Scan for the cell matching the given text and deliver its [x, y] coordinate at center. 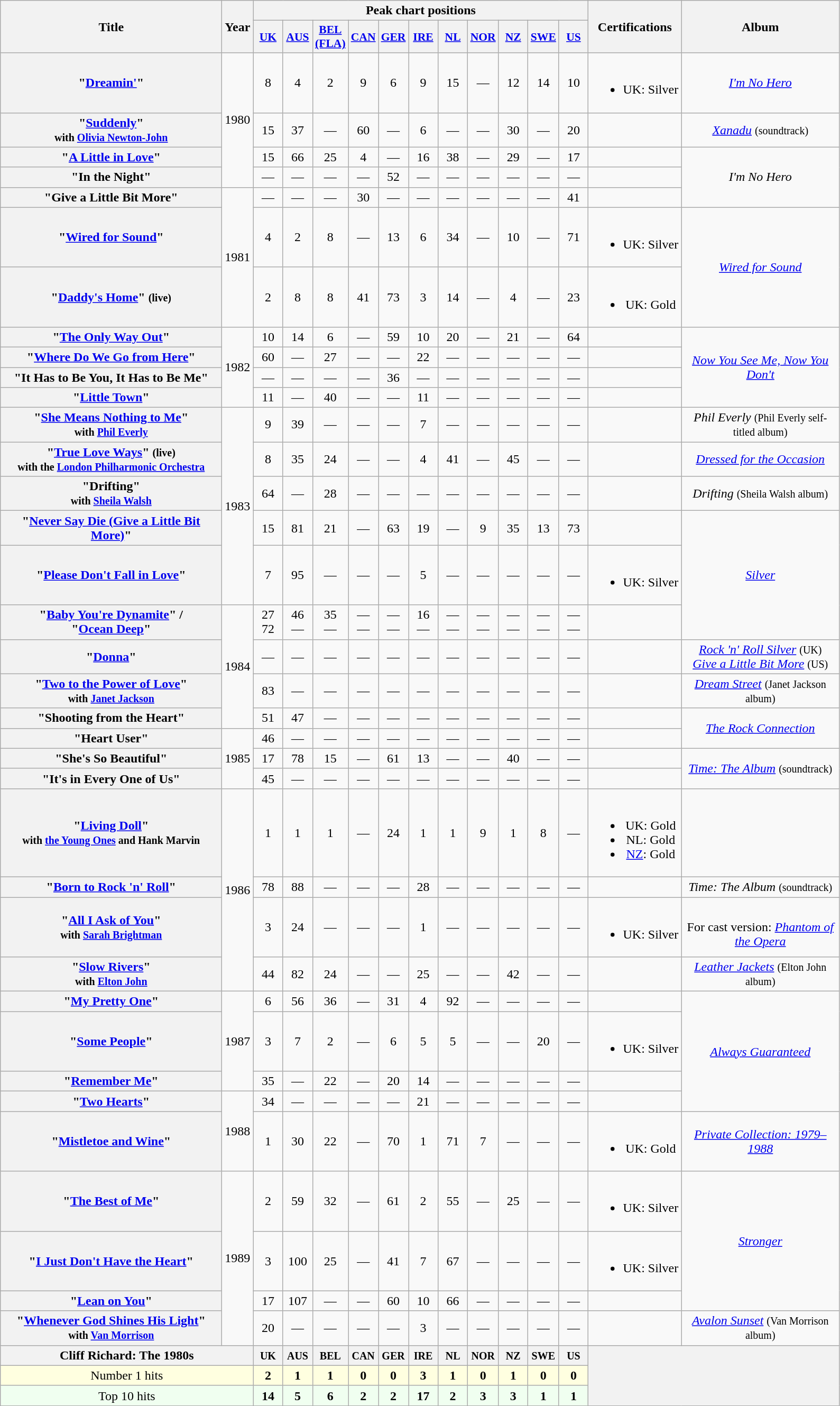
1983 [238, 507]
"Daddy's Home" (live) [111, 297]
"Born to Rock 'n' Roll" [111, 887]
81 [298, 528]
"Never Say Die (Give a Little Bit More)" [111, 528]
63 [393, 528]
"Heart User" [111, 738]
"The Only Way Out" [111, 337]
"In the Night" [111, 177]
56 [298, 1001]
Number 1 hits [127, 1375]
"She Means Nothing to Me"with Phil Everly [111, 425]
107 [298, 1301]
Album [760, 26]
"Drifting"with Sheila Walsh [111, 494]
"Suddenly"with Olivia Newton-John [111, 130]
"Dreamin'" [111, 82]
1985 [238, 758]
47 [298, 718]
Wired for Sound [760, 267]
Stronger [760, 1241]
46 [268, 738]
Now You See Me, Now You Don't [760, 367]
"Shooting from the Heart" [111, 718]
Xanadu (soundtrack) [760, 130]
Top 10 hits [127, 1395]
Rock 'n' Roll Silver (UK)Give a Little Bit More (US) [760, 657]
1988 [238, 1132]
27 [330, 357]
Silver [760, 575]
16— [423, 622]
1981 [238, 257]
Drifting (Sheila Walsh album) [760, 494]
31 [393, 1001]
Certifications [635, 26]
37 [298, 130]
"Mistletoe and Wine" [111, 1141]
"Little Town" [111, 398]
"Two to the Power of Love"with Janet Jackson [111, 691]
82 [298, 974]
100 [298, 1261]
For cast version: Phantom of the Opera [760, 926]
95 [298, 575]
92 [453, 1001]
"Wired for Sound" [111, 237]
1989 [238, 1258]
"The Best of Me" [111, 1201]
"A Little in Love" [111, 157]
"Slow Rivers"with Elton John [111, 974]
16 [423, 157]
"She's So Beautiful" [111, 758]
1984 [238, 666]
"I Just Don't Have the Heart" [111, 1261]
35— [330, 622]
2772 [268, 622]
Always Guaranteed [760, 1051]
The Rock Connection [760, 728]
Private Collection: 1979–1988 [760, 1141]
52 [393, 177]
29 [513, 157]
"Give a Little Bit More" [111, 197]
"Donna" [111, 657]
1987 [238, 1042]
Year [238, 26]
"Living Doll"with the Young Ones and Hank Marvin [111, 832]
Dream Street (Janet Jackson album) [760, 691]
"It's in Every One of Us" [111, 778]
1986 [238, 889]
Title [111, 26]
Leather Jackets (Elton John album) [760, 974]
12 [513, 82]
"Whenever God Shines His Light"with Van Morrison [111, 1328]
55 [453, 1201]
"My Pretty One" [111, 1001]
1980 [238, 120]
BEL [330, 1355]
"Please Don't Fall in Love" [111, 575]
42 [513, 974]
83 [268, 691]
44 [268, 974]
70 [393, 1141]
23 [574, 297]
"All I Ask of You"with Sarah Brightman [111, 926]
"True Love Ways" (live)with the London Philharmonic Orchestra [111, 459]
UK: GoldNL: GoldNZ: Gold [635, 832]
1982 [238, 367]
67 [453, 1261]
"It Has to Be You, It Has to Be Me" [111, 377]
"Where Do We Go from Here" [111, 357]
Phil Everly (Phil Everly self-titled album) [760, 425]
88 [298, 887]
51 [268, 718]
Cliff Richard: The 1980s [127, 1355]
19 [423, 528]
"Lean on You" [111, 1301]
39 [298, 425]
"Some People" [111, 1042]
46— [298, 622]
"Two Hearts" [111, 1101]
38 [453, 157]
"Baby You're Dynamite" /"Ocean Deep" [111, 622]
Avalon Sunset (Van Morrison album) [760, 1328]
Dressed for the Occasion [760, 459]
"Remember Me" [111, 1081]
BEL (FLA) [330, 37]
32 [330, 1201]
Peak chart positions [421, 11]
